Output the [x, y] coordinate of the center of the cell containing the given text.  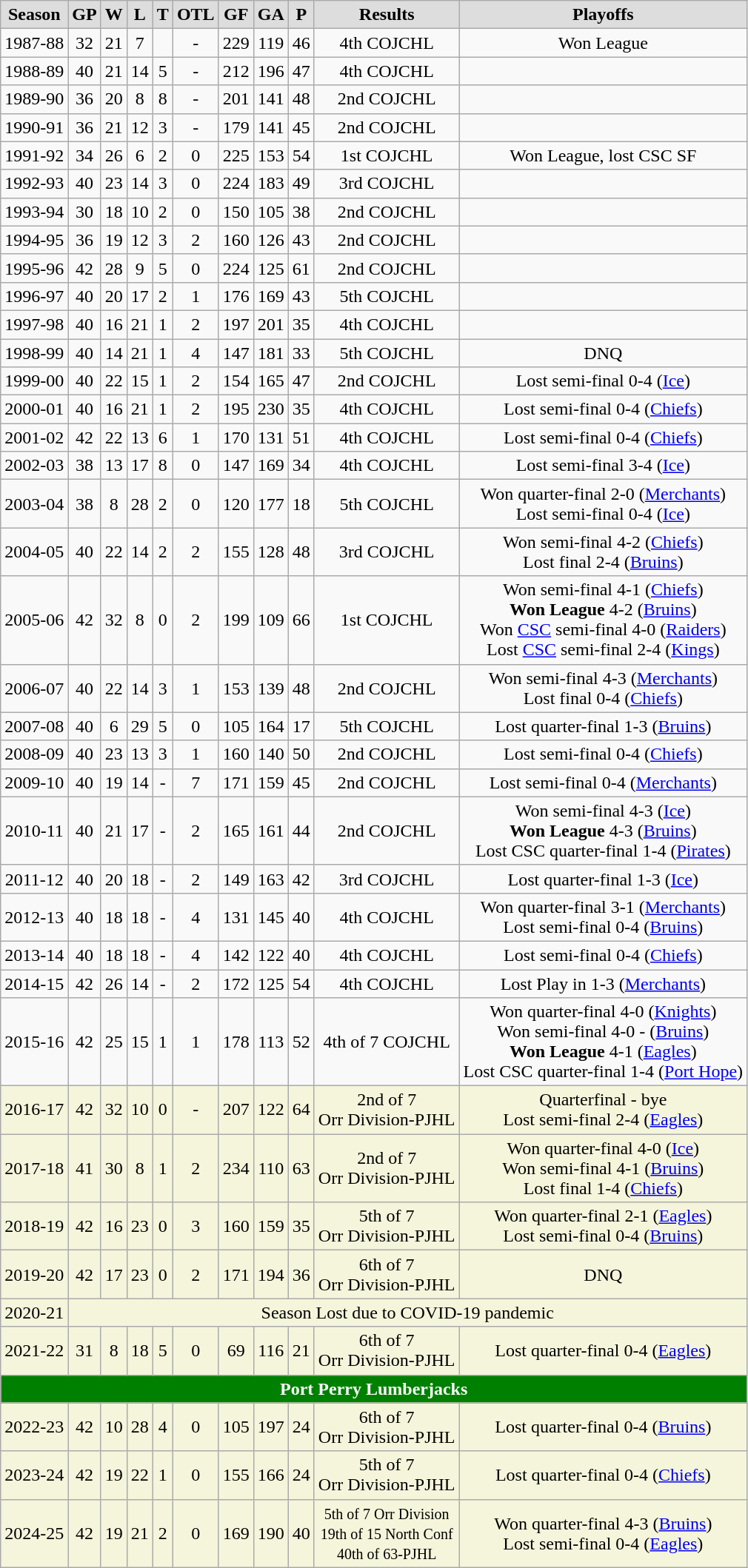
2001-02 [34, 438]
128 [271, 552]
T [163, 15]
Lost semi-final 0-4 (Ice) [603, 381]
2008-09 [34, 754]
179 [236, 127]
Lost quarter-final 0-4 (Chiefs) [603, 1475]
25 [114, 1042]
Won League [603, 43]
33 [301, 353]
225 [236, 155]
2023-24 [34, 1475]
Won semi-final 4-3 (Merchants)Lost final 0-4 (Chiefs) [603, 688]
1999-00 [34, 381]
Won League, lost CSC SF [603, 155]
Won semi-final 4-2 (Chiefs)Lost final 2-4 (Bruins) [603, 552]
120 [236, 503]
1994-95 [34, 240]
1990-91 [34, 127]
Won quarter-final 3-1 (Merchants)Lost semi-final 0-4 (Bruins) [603, 917]
GA [271, 15]
196 [271, 71]
2011-12 [34, 879]
139 [271, 688]
63 [301, 1168]
166 [271, 1475]
163 [271, 879]
230 [271, 409]
Playoffs [603, 15]
2006-07 [34, 688]
2005-06 [34, 620]
2002-03 [34, 466]
2014-15 [34, 984]
29 [139, 726]
L [139, 15]
Lost quarter-final 1-3 (Ice) [603, 879]
2004-05 [34, 552]
Quarterfinal - byeLost semi-final 2-4 (Eagles) [603, 1110]
161 [271, 831]
2018-19 [34, 1226]
1995-96 [34, 268]
Won semi-final 4-1 (Chiefs)Won League 4-2 (Bruins)Won CSC semi-final 4-0 (Raiders)Lost CSC semi-final 2-4 (Kings) [603, 620]
212 [236, 71]
41 [84, 1168]
5th of 7 Orr Division19th of 15 North Conf40th of 63-PJHL [387, 1533]
Won quarter-final 2-0 (Merchants)Lost semi-final 0-4 (Ice) [603, 503]
Season [34, 15]
44 [301, 831]
Port Perry Lumberjacks [374, 1389]
Results [387, 15]
Won semi-final 4-3 (Ice)Won League 4-3 (Bruins)Lost CSC quarter-final 1-4 (Pirates) [603, 831]
109 [271, 620]
51 [301, 438]
149 [236, 879]
194 [271, 1275]
Won quarter-final 2-1 (Eagles)Lost semi-final 0-4 (Bruins) [603, 1226]
61 [301, 268]
2016-17 [34, 1110]
66 [301, 620]
Lost semi-final 0-4 (Merchants) [603, 783]
Lost quarter-final 0-4 (Eagles) [603, 1350]
1989-90 [34, 99]
116 [271, 1350]
2021-22 [34, 1350]
113 [271, 1042]
1993-94 [34, 212]
145 [271, 917]
P [301, 15]
195 [236, 409]
GP [84, 15]
2015-16 [34, 1042]
181 [271, 353]
1991-92 [34, 155]
170 [236, 438]
9 [139, 268]
2010-11 [34, 831]
110 [271, 1168]
Won quarter-final 4-0 (Ice)Won semi-final 4-1 (Bruins)Lost final 1-4 (Chiefs) [603, 1168]
Lost semi-final 3-4 (Ice) [603, 466]
1987-88 [34, 43]
1992-93 [34, 184]
150 [236, 212]
140 [271, 754]
154 [236, 381]
119 [271, 43]
2024-25 [34, 1533]
2017-18 [34, 1168]
234 [236, 1168]
Season Lost due to COVID-19 pandemic [407, 1313]
31 [84, 1350]
164 [271, 726]
1996-97 [34, 296]
2009-10 [34, 783]
2019-20 [34, 1275]
2013-14 [34, 955]
1988-89 [34, 71]
176 [236, 296]
OTL [196, 15]
199 [236, 620]
2003-04 [34, 503]
172 [236, 984]
2007-08 [34, 726]
142 [236, 955]
229 [236, 43]
Lost Play in 1-3 (Merchants) [603, 984]
190 [271, 1533]
1997-98 [34, 324]
46 [301, 43]
2022-23 [34, 1427]
W [114, 15]
GF [236, 15]
207 [236, 1110]
183 [271, 184]
1998-99 [34, 353]
177 [271, 503]
2000-01 [34, 409]
178 [236, 1042]
2020-21 [34, 1313]
50 [301, 754]
Lost quarter-final 1-3 (Bruins) [603, 726]
2012-13 [34, 917]
Won quarter-final 4-0 (Knights) Won semi-final 4-0 - (Bruins) Won League 4-1 (Eagles)Lost CSC quarter-final 1-4 (Port Hope) [603, 1042]
64 [301, 1110]
52 [301, 1042]
Won quarter-final 4-3 (Bruins)Lost semi-final 0-4 (Eagles) [603, 1533]
Lost quarter-final 0-4 (Bruins) [603, 1427]
69 [236, 1350]
49 [301, 184]
126 [271, 240]
4th of 7 COJCHL [387, 1042]
